Return the (x, y) coordinate for the center point of the cell that contains the specified text.  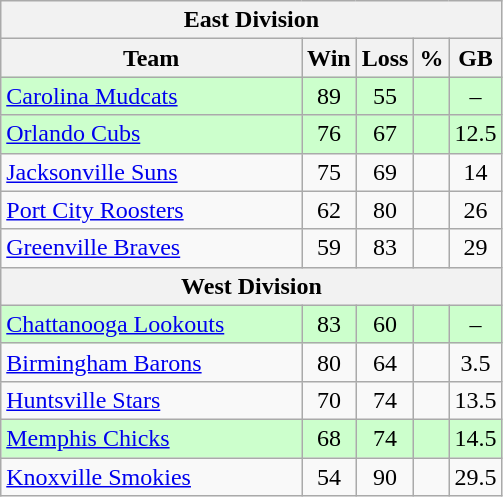
75 (330, 172)
26 (476, 210)
90 (385, 477)
GB (476, 58)
Huntsville Stars (152, 400)
Greenville Braves (152, 248)
14.5 (476, 438)
64 (385, 362)
68 (330, 438)
67 (385, 134)
Knoxville Smokies (152, 477)
West Division (252, 286)
Jacksonville Suns (152, 172)
60 (385, 324)
29 (476, 248)
Carolina Mudcats (152, 96)
29.5 (476, 477)
14 (476, 172)
Win (330, 58)
70 (330, 400)
62 (330, 210)
% (432, 58)
76 (330, 134)
Chattanooga Lookouts (152, 324)
13.5 (476, 400)
3.5 (476, 362)
69 (385, 172)
59 (330, 248)
Port City Roosters (152, 210)
Orlando Cubs (152, 134)
Birmingham Barons (152, 362)
Loss (385, 58)
55 (385, 96)
Memphis Chicks (152, 438)
54 (330, 477)
Team (152, 58)
89 (330, 96)
East Division (252, 20)
12.5 (476, 134)
